Find where the given text appears and provide that cell's center as (x, y) coordinate. 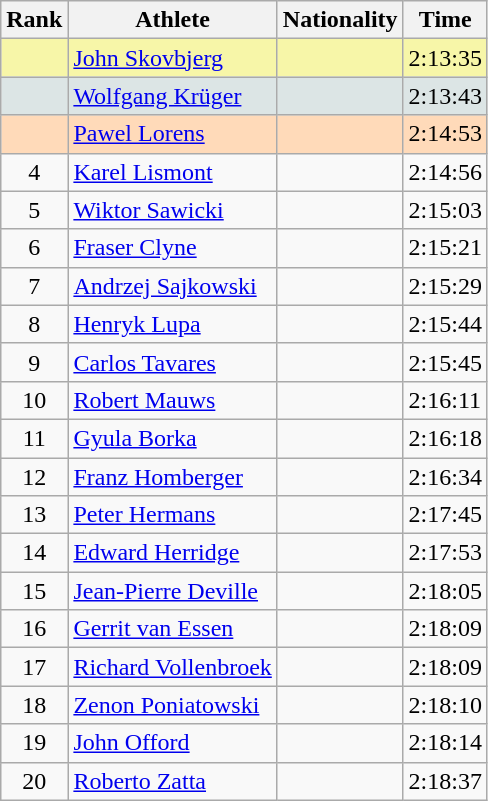
2:18:14 (445, 743)
Nationality (340, 20)
2:17:53 (445, 553)
2:14:56 (445, 172)
19 (34, 743)
Pawel Lorens (172, 134)
2:16:18 (445, 438)
2:15:44 (445, 324)
2:17:45 (445, 515)
Robert Mauws (172, 400)
Richard Vollenbroek (172, 667)
Fraser Clyne (172, 248)
13 (34, 515)
Roberto Zatta (172, 781)
Jean-Pierre Deville (172, 591)
Karel Lismont (172, 172)
11 (34, 438)
Rank (34, 20)
20 (34, 781)
2:15:03 (445, 210)
17 (34, 667)
2:13:43 (445, 96)
Gerrit van Essen (172, 629)
Zenon Poniatowski (172, 705)
9 (34, 362)
Athlete (172, 20)
6 (34, 248)
2:15:29 (445, 286)
2:15:21 (445, 248)
10 (34, 400)
2:14:53 (445, 134)
18 (34, 705)
15 (34, 591)
John Skovbjerg (172, 58)
Time (445, 20)
2:16:34 (445, 477)
Carlos Tavares (172, 362)
2:18:10 (445, 705)
Peter Hermans (172, 515)
4 (34, 172)
12 (34, 477)
John Offord (172, 743)
Franz Homberger (172, 477)
Gyula Borka (172, 438)
2:13:35 (445, 58)
5 (34, 210)
2:18:37 (445, 781)
Andrzej Sajkowski (172, 286)
Wiktor Sawicki (172, 210)
16 (34, 629)
8 (34, 324)
Wolfgang Krüger (172, 96)
2:18:05 (445, 591)
2:16:11 (445, 400)
7 (34, 286)
Henryk Lupa (172, 324)
2:15:45 (445, 362)
Edward Herridge (172, 553)
14 (34, 553)
